From the cell containing the given text, extract its center point as (X, Y) coordinate. 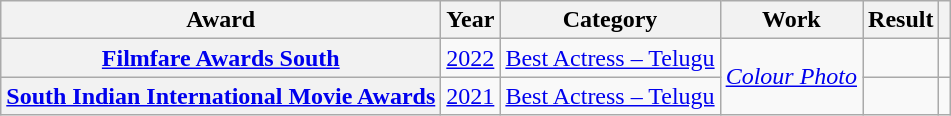
Award (221, 20)
Year (470, 20)
Category (610, 20)
Result (901, 20)
2021 (470, 96)
Work (791, 20)
Colour Photo (791, 77)
Filmfare Awards South (221, 58)
South Indian International Movie Awards (221, 96)
2022 (470, 58)
